Identify which cell holds the provided text, then report its (X, Y) central coordinate. 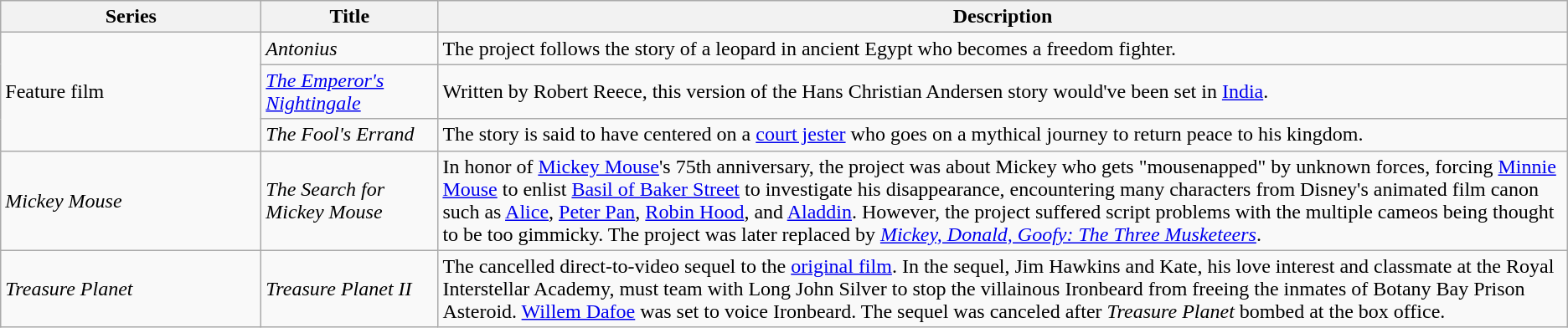
The Fool's Errand (350, 135)
Title (350, 17)
Feature film (131, 92)
Antonius (350, 49)
The story is said to have centered on a court jester who goes on a mythical journey to return peace to his kingdom. (1003, 135)
Mickey Mouse (131, 201)
The project follows the story of a leopard in ancient Egypt who becomes a freedom fighter. (1003, 49)
Series (131, 17)
The Search for Mickey Mouse (350, 201)
Treasure Planet II (350, 289)
Treasure Planet (131, 289)
The Emperor's Nightingale (350, 92)
Description (1003, 17)
Written by Robert Reece, this version of the Hans Christian Andersen story would've been set in India. (1003, 92)
